Identify which cell holds the provided text, then report its (x, y) central coordinate. 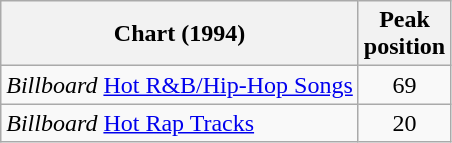
Chart (1994) (180, 34)
Billboard Hot Rap Tracks (180, 123)
69 (404, 85)
Billboard Hot R&B/Hip-Hop Songs (180, 85)
Peakposition (404, 34)
20 (404, 123)
